Scan for the cell matching the given text and deliver its (x, y) coordinate at center. 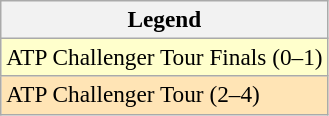
ATP Challenger Tour (2–4) (164, 95)
ATP Challenger Tour Finals (0–1) (164, 57)
Legend (164, 19)
